Detect which cell encompasses the target text, then output its [x, y] center coordinate. 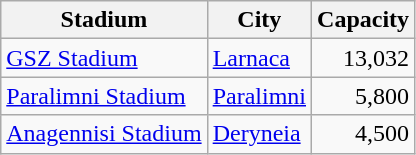
4,500 [364, 134]
13,032 [364, 58]
Paralimni [259, 96]
City [259, 20]
Anagennisi Stadium [104, 134]
Deryneia [259, 134]
Paralimni Stadium [104, 96]
5,800 [364, 96]
Larnaca [259, 58]
Stadium [104, 20]
GSZ Stadium [104, 58]
Capacity [364, 20]
